Pinpoint the cell where the given text exists, returning its (x, y) midpoint coordinate. 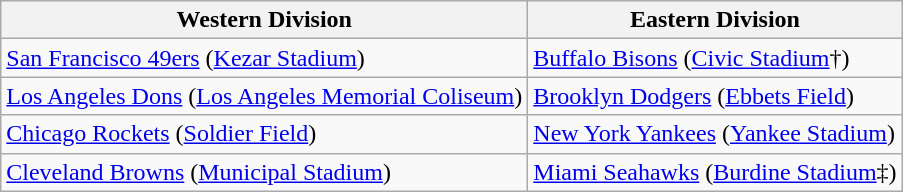
New York Yankees (Yankee Stadium) (715, 134)
Miami Seahawks (Burdine Stadium‡) (715, 172)
Los Angeles Dons (Los Angeles Memorial Coliseum) (264, 96)
Buffalo Bisons (Civic Stadium†) (715, 58)
Chicago Rockets (Soldier Field) (264, 134)
Cleveland Browns (Municipal Stadium) (264, 172)
Brooklyn Dodgers (Ebbets Field) (715, 96)
San Francisco 49ers (Kezar Stadium) (264, 58)
Western Division (264, 20)
Eastern Division (715, 20)
